Output the [X, Y] coordinate of the center of the cell containing the given text.  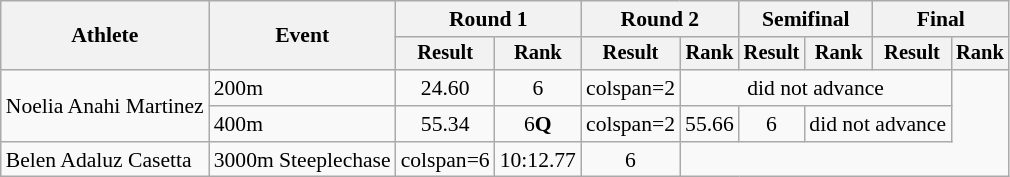
Semifinal [806, 19]
55.34 [446, 124]
Round 1 [488, 19]
400m [302, 124]
200m [302, 88]
Final [941, 19]
Round 2 [660, 19]
Athlete [105, 36]
6Q [538, 124]
24.60 [446, 88]
Event [302, 36]
Noelia Anahi Martinez [105, 106]
55.66 [710, 124]
